Identify which cell holds the provided text, then report its (X, Y) central coordinate. 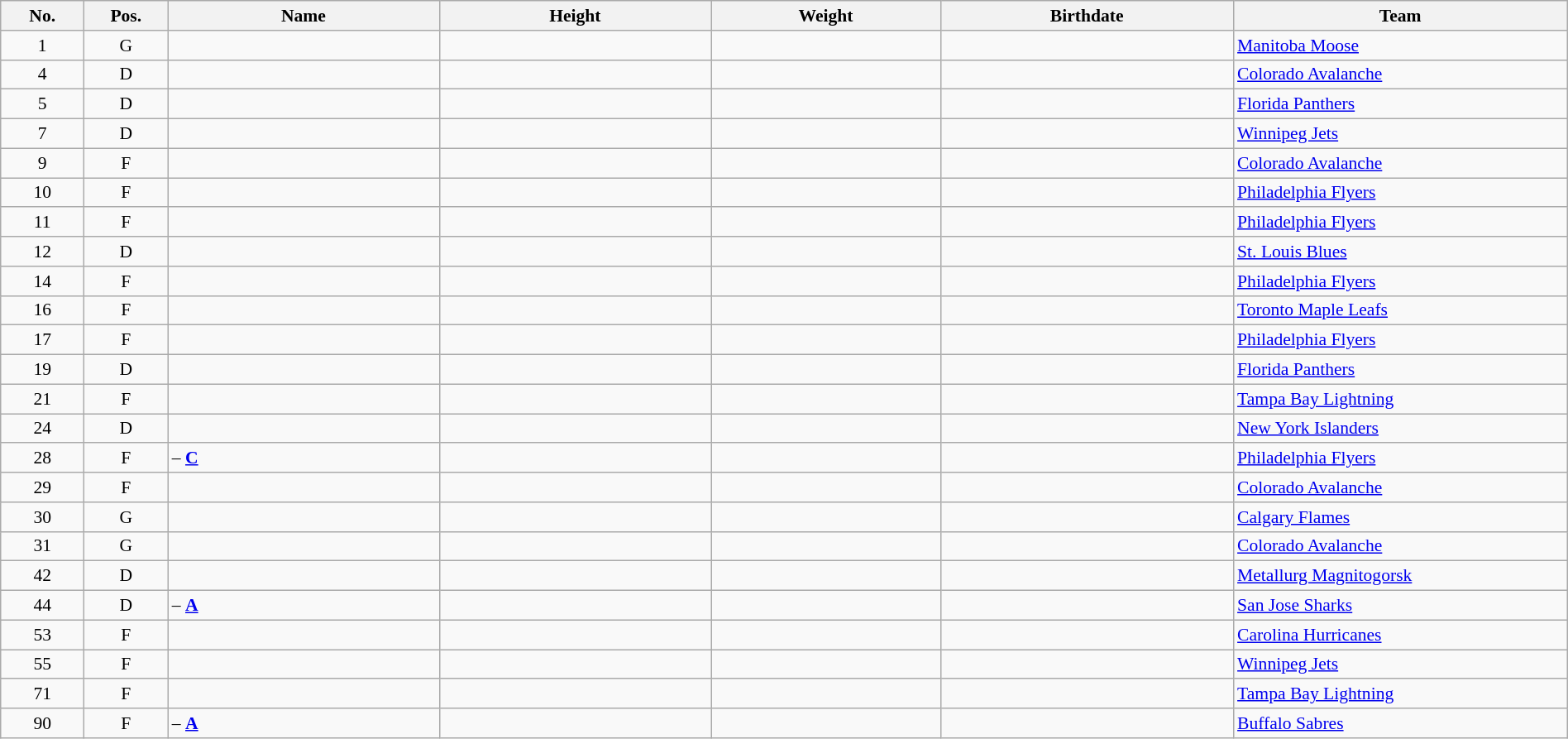
90 (43, 723)
5 (43, 104)
31 (43, 546)
4 (43, 74)
No. (43, 16)
19 (43, 370)
Weight (826, 16)
New York Islanders (1400, 429)
Calgary Flames (1400, 517)
11 (43, 223)
12 (43, 252)
44 (43, 606)
17 (43, 340)
Birthdate (1087, 16)
Height (575, 16)
53 (43, 635)
21 (43, 399)
14 (43, 281)
Manitoba Moose (1400, 46)
24 (43, 429)
Team (1400, 16)
30 (43, 517)
St. Louis Blues (1400, 252)
Metallurg Magnitogorsk (1400, 576)
– C (304, 458)
71 (43, 694)
9 (43, 163)
Carolina Hurricanes (1400, 635)
7 (43, 134)
Pos. (126, 16)
42 (43, 576)
10 (43, 193)
Name (304, 16)
1 (43, 46)
55 (43, 665)
28 (43, 458)
Toronto Maple Leafs (1400, 310)
16 (43, 310)
29 (43, 487)
Buffalo Sabres (1400, 723)
San Jose Sharks (1400, 606)
